Search for the cell housing the specified text and yield its [x, y] center coordinate. 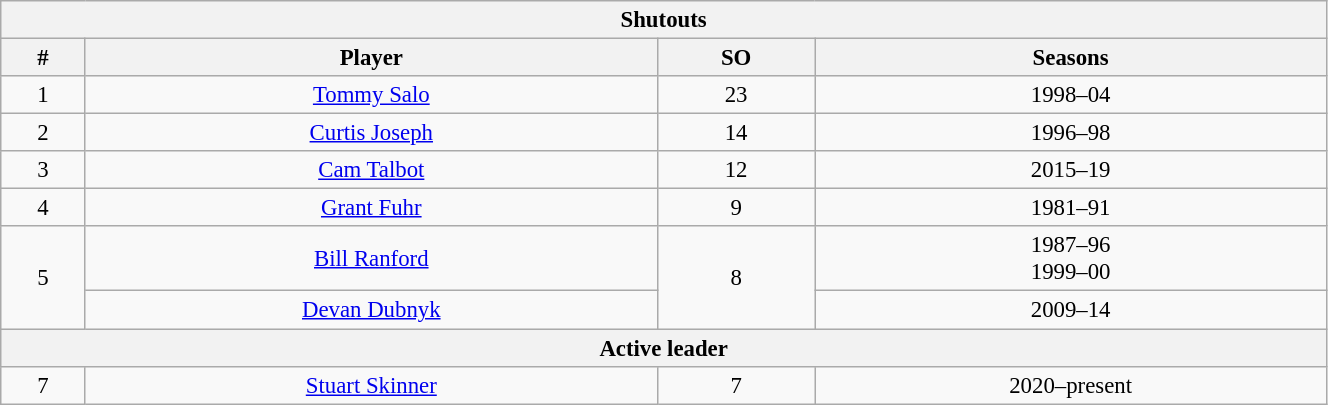
Player [371, 58]
2009–14 [1071, 310]
8 [736, 277]
5 [43, 277]
1998–04 [1071, 95]
Curtis Joseph [371, 133]
Devan Dubnyk [371, 310]
4 [43, 208]
1 [43, 95]
1981–91 [1071, 208]
1996–98 [1071, 133]
Bill Ranford [371, 258]
SO [736, 58]
Cam Talbot [371, 170]
3 [43, 170]
23 [736, 95]
2015–19 [1071, 170]
# [43, 58]
1987–961999–00 [1071, 258]
Stuart Skinner [371, 385]
Active leader [664, 348]
9 [736, 208]
12 [736, 170]
Shutouts [664, 20]
Grant Fuhr [371, 208]
Tommy Salo [371, 95]
14 [736, 133]
2 [43, 133]
2020–present [1071, 385]
Seasons [1071, 58]
